Find where the given text appears and provide that cell's center as [x, y] coordinate. 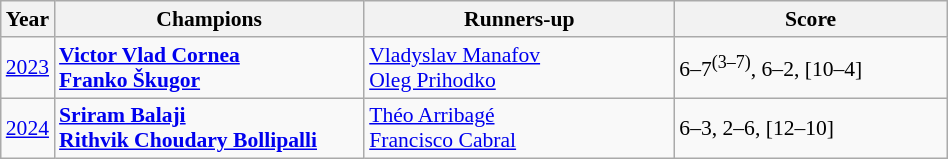
Vladyslav Manafov Oleg Prihodko [519, 68]
Score [810, 19]
2023 [28, 68]
6–3, 2–6, [12–10] [810, 128]
Sriram Balaji Rithvik Choudary Bollipalli [209, 128]
Year [28, 19]
Victor Vlad Cornea Franko Škugor [209, 68]
Champions [209, 19]
2024 [28, 128]
Théo Arribagé Francisco Cabral [519, 128]
6–7(3–7), 6–2, [10–4] [810, 68]
Runners-up [519, 19]
